Provide the (x, y) coordinate of the cell's center where the given text is located.  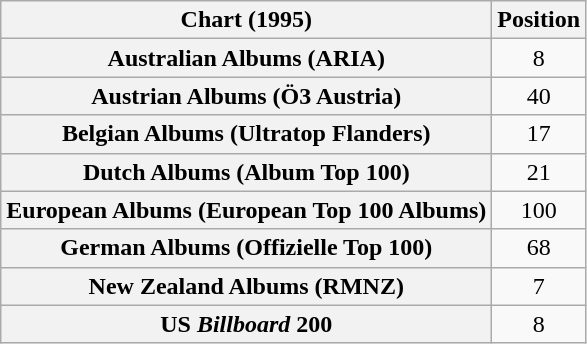
Austrian Albums (Ö3 Austria) (246, 96)
40 (539, 96)
7 (539, 286)
100 (539, 210)
New Zealand Albums (RMNZ) (246, 286)
68 (539, 248)
Belgian Albums (Ultratop Flanders) (246, 134)
European Albums (European Top 100 Albums) (246, 210)
US Billboard 200 (246, 324)
Position (539, 20)
Chart (1995) (246, 20)
Australian Albums (ARIA) (246, 58)
German Albums (Offizielle Top 100) (246, 248)
Dutch Albums (Album Top 100) (246, 172)
17 (539, 134)
21 (539, 172)
